From the cell containing the given text, extract its center point as (x, y) coordinate. 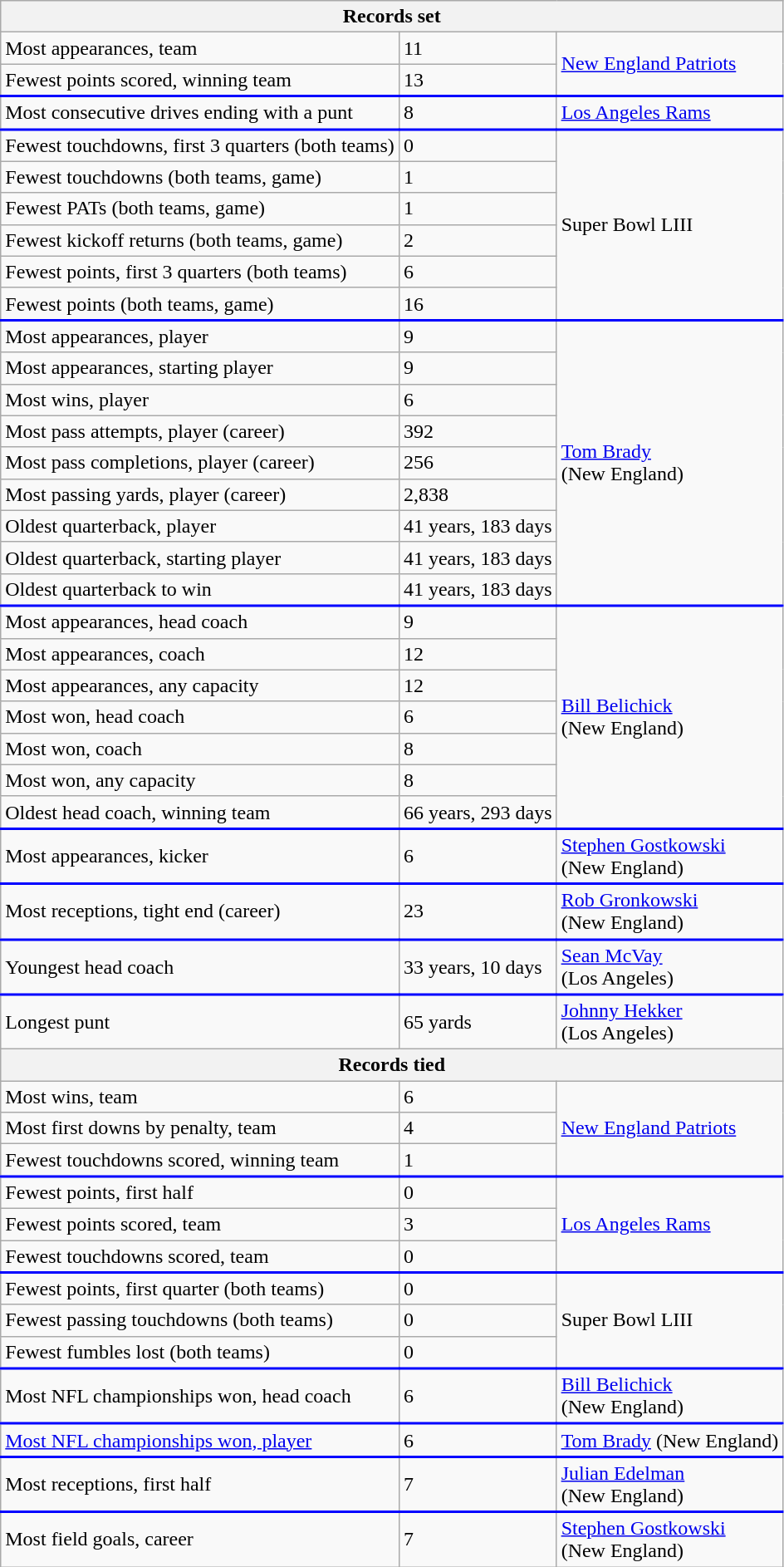
Fewest PATs (both teams, game) (200, 209)
Julian Edelman(New England) (669, 1484)
Most receptions, tight end (career) (200, 912)
Most consecutive drives ending with a punt (200, 113)
Most NFL championships won, head coach (200, 1396)
Oldest quarterback to win (200, 590)
Fewest points scored, winning team (200, 80)
Fewest points, first quarter (both teams) (200, 1288)
Tom Brady(New England) (669, 463)
Most pass attempts, player (career) (200, 431)
Most won, any capacity (200, 780)
Most appearances, coach (200, 654)
2 (478, 240)
11 (478, 48)
Most wins, player (200, 400)
Oldest quarterback, player (200, 526)
Fewest touchdowns scored, winning team (200, 1160)
Fewest points (both teams, game) (200, 304)
Most receptions, first half (200, 1484)
66 years, 293 days (478, 813)
392 (478, 431)
Oldest quarterback, starting player (200, 558)
65 yards (478, 1022)
Most appearances, any capacity (200, 685)
Most appearances, player (200, 336)
Rob Gronkowski(New England) (669, 912)
Fewest fumbles lost (both teams) (200, 1353)
Fewest kickoff returns (both teams, game) (200, 240)
13 (478, 80)
Longest punt (200, 1022)
Most appearances, team (200, 48)
Sean McVay(Los Angeles) (669, 967)
23 (478, 912)
Most pass completions, player (career) (200, 463)
Most appearances, kicker (200, 856)
16 (478, 304)
2,838 (478, 494)
Records set (392, 17)
Most passing yards, player (career) (200, 494)
256 (478, 463)
Oldest head coach, winning team (200, 813)
3 (478, 1224)
Most first downs by penalty, team (200, 1128)
Fewest touchdowns (both teams, game) (200, 177)
Most wins, team (200, 1097)
Fewest points, first 3 quarters (both teams) (200, 272)
Fewest touchdowns, first 3 quarters (both teams) (200, 145)
Most won, coach (200, 749)
Fewest points scored, team (200, 1224)
Most field goals, career (200, 1540)
Most appearances, head coach (200, 621)
Johnny Hekker(Los Angeles) (669, 1022)
Most won, head coach (200, 717)
Most NFL championships won, player (200, 1441)
Tom Brady (New England) (669, 1441)
4 (478, 1128)
Youngest head coach (200, 967)
Fewest points, first half (200, 1193)
Records tied (392, 1065)
Fewest touchdowns scored, team (200, 1256)
Fewest passing touchdowns (both teams) (200, 1320)
33 years, 10 days (478, 967)
Most appearances, starting player (200, 368)
